Return the [X, Y] coordinate for the center point of the cell that contains the specified text.  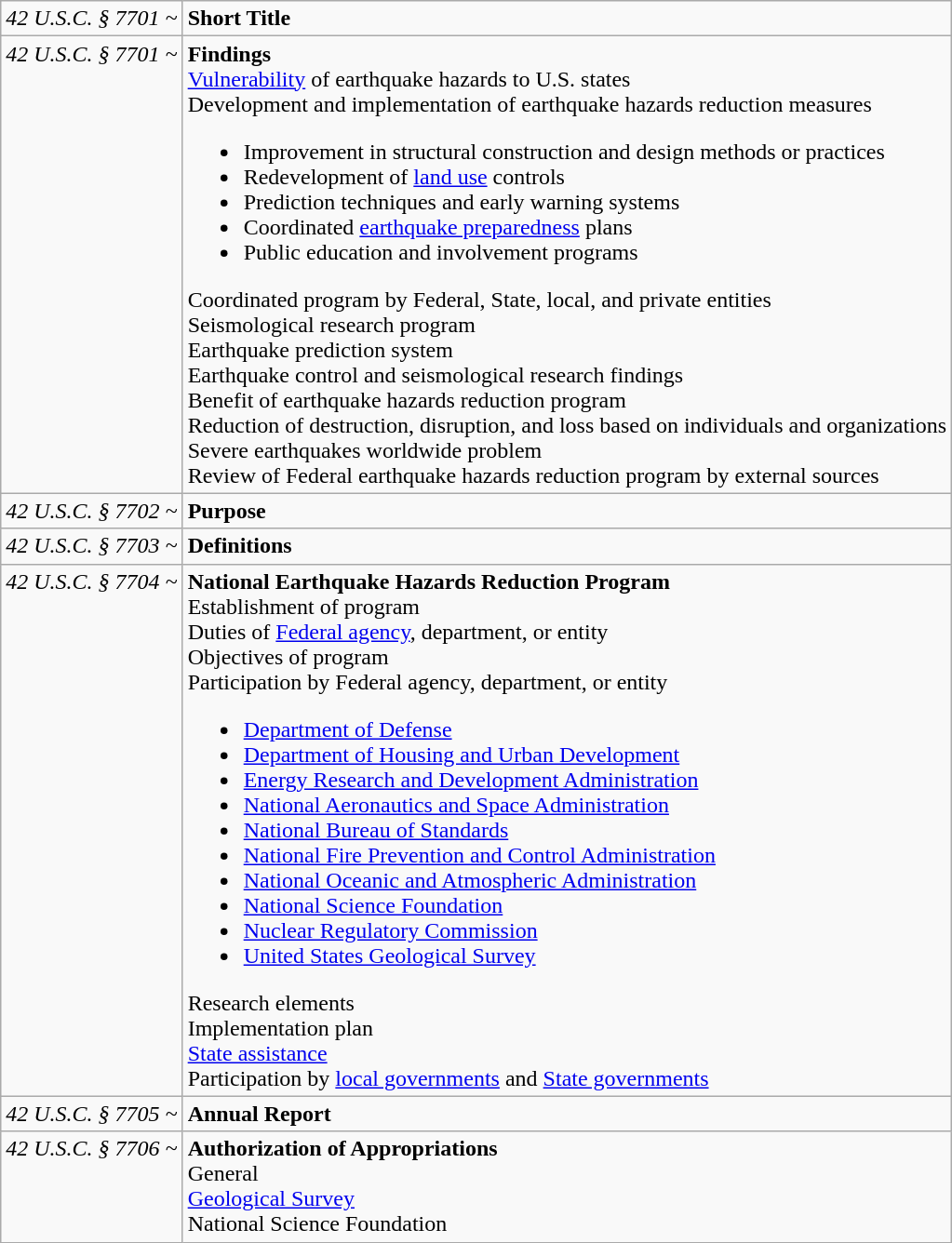
Purpose [567, 511]
42 U.S.C. § 7702 ~ [91, 511]
42 U.S.C. § 7704 ~ [91, 830]
42 U.S.C. § 7703 ~ [91, 546]
Authorization of AppropriationsGeneralGeological SurveyNational Science Foundation [567, 1187]
Short Title [567, 19]
Definitions [567, 546]
42 U.S.C. § 7705 ~ [91, 1114]
42 U.S.C. § 7706 ~ [91, 1187]
Annual Report [567, 1114]
